Locate the cell with the specified text and output its (x, y) center coordinate. 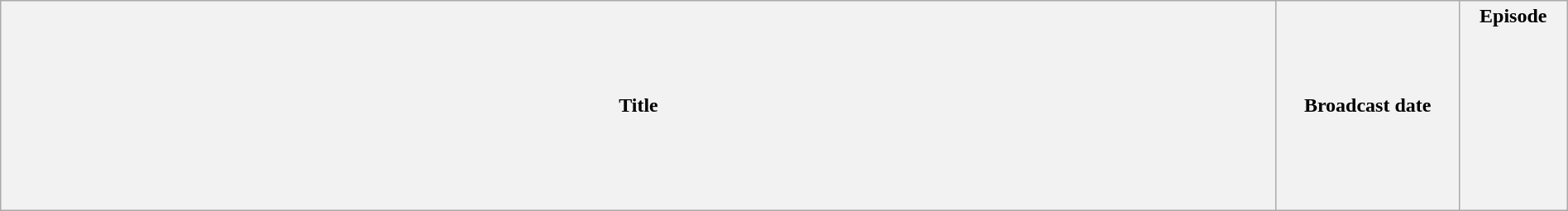
Episode (1513, 106)
Title (638, 106)
Broadcast date (1368, 106)
